Locate the cell with the specified text and output its (X, Y) center coordinate. 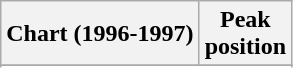
Chart (1996-1997) (100, 34)
Peakposition (245, 34)
